Return the [x, y] coordinate for the center point of the cell that contains the specified text.  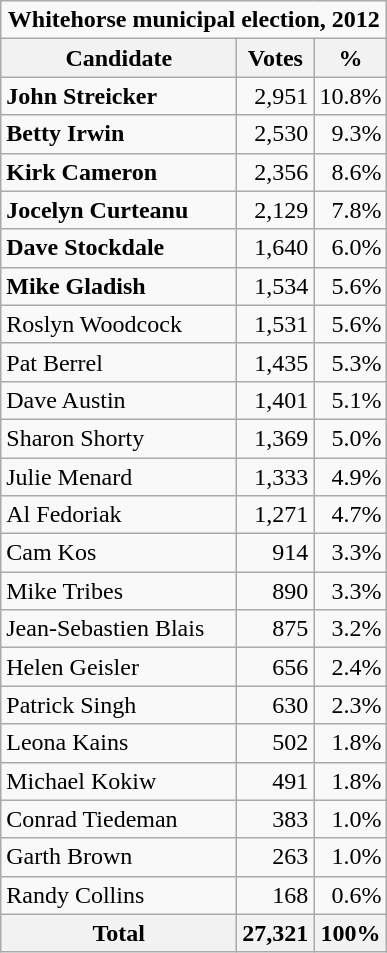
Patrick Singh [119, 705]
Roslyn Woodcock [119, 324]
Helen Geisler [119, 667]
7.8% [350, 210]
1,271 [276, 515]
2.3% [350, 705]
890 [276, 591]
1,534 [276, 286]
Al Fedoriak [119, 515]
Votes [276, 58]
Mike Tribes [119, 591]
630 [276, 705]
0.6% [350, 895]
Mike Gladish [119, 286]
1,369 [276, 438]
914 [276, 553]
Conrad Tiedeman [119, 819]
2.4% [350, 667]
1,333 [276, 477]
Michael Kokiw [119, 781]
1,401 [276, 400]
Sharon Shorty [119, 438]
% [350, 58]
Kirk Cameron [119, 172]
Julie Menard [119, 477]
Jocelyn Curteanu [119, 210]
9.3% [350, 134]
168 [276, 895]
656 [276, 667]
5.1% [350, 400]
Betty Irwin [119, 134]
2,356 [276, 172]
3.2% [350, 629]
Cam Kos [119, 553]
Jean-Sebastien Blais [119, 629]
4.7% [350, 515]
1,531 [276, 324]
383 [276, 819]
Pat Berrel [119, 362]
2,530 [276, 134]
4.9% [350, 477]
263 [276, 857]
5.3% [350, 362]
875 [276, 629]
John Streicker [119, 96]
2,129 [276, 210]
1,640 [276, 248]
Randy Collins [119, 895]
502 [276, 743]
5.0% [350, 438]
Candidate [119, 58]
6.0% [350, 248]
Dave Stockdale [119, 248]
10.8% [350, 96]
Dave Austin [119, 400]
491 [276, 781]
8.6% [350, 172]
Whitehorse municipal election, 2012 [194, 20]
Garth Brown [119, 857]
Total [119, 933]
100% [350, 933]
2,951 [276, 96]
27,321 [276, 933]
Leona Kains [119, 743]
1,435 [276, 362]
